Search for the cell housing the specified text and yield its (X, Y) center coordinate. 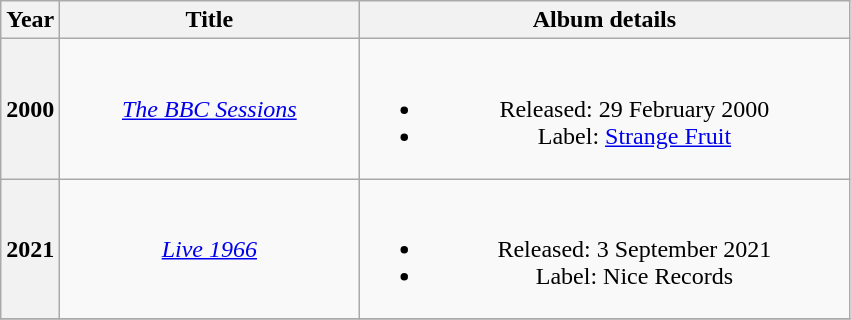
2021 (30, 249)
Released: 3 September 2021Label: Nice Records (604, 249)
2000 (30, 109)
Title (210, 20)
Year (30, 20)
Released: 29 February 2000Label: Strange Fruit (604, 109)
Album details (604, 20)
Live 1966 (210, 249)
The BBC Sessions (210, 109)
